Capture the cell that displays the provided text and extract its (x, y) central coordinate. 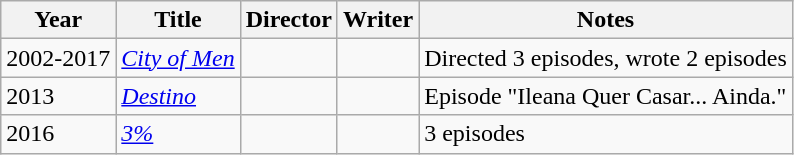
Director (288, 20)
3% (178, 134)
Destino (178, 96)
Title (178, 20)
2016 (58, 134)
2013 (58, 96)
Writer (378, 20)
2002-2017 (58, 58)
City of Men (178, 58)
Year (58, 20)
3 episodes (606, 134)
Directed 3 episodes, wrote 2 episodes (606, 58)
Notes (606, 20)
Episode "Ileana Quer Casar... Ainda." (606, 96)
